Extract the (x, y) coordinate from the center of the cell holding the provided text.  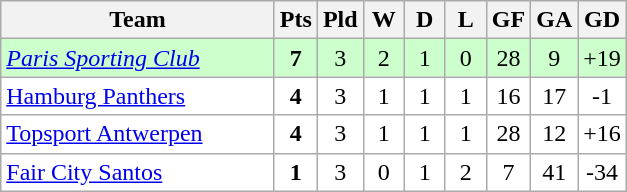
41 (554, 172)
Paris Sporting Club (138, 58)
9 (554, 58)
Team (138, 20)
+19 (602, 58)
L (466, 20)
12 (554, 134)
-1 (602, 96)
GA (554, 20)
Pts (296, 20)
17 (554, 96)
Pld (340, 20)
D (424, 20)
GF (508, 20)
Hamburg Panthers (138, 96)
W (384, 20)
GD (602, 20)
Fair City Santos (138, 172)
+16 (602, 134)
16 (508, 96)
Topsport Antwerpen (138, 134)
-34 (602, 172)
